Scan for the cell matching the given text and deliver its (x, y) coordinate at center. 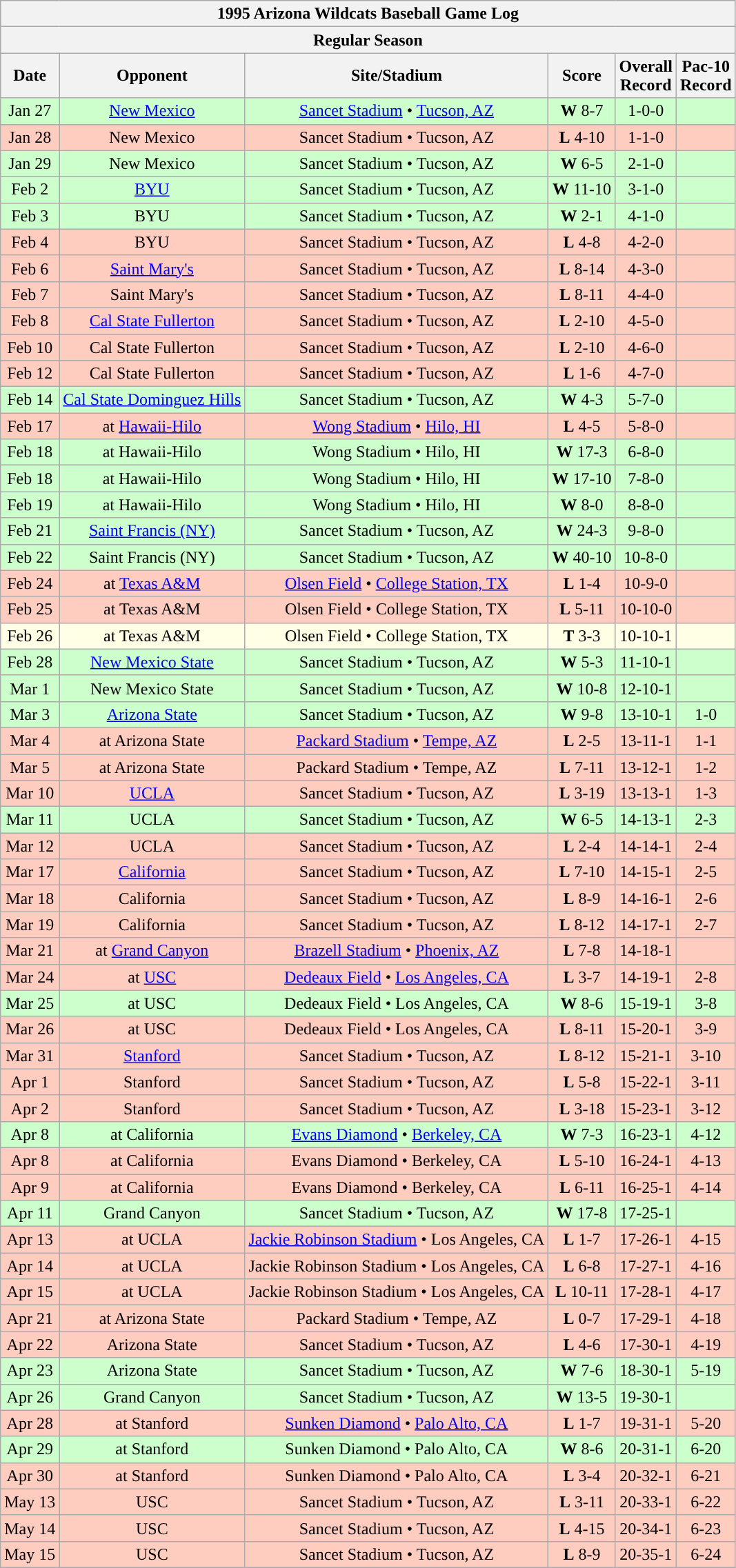
14-14-1 (646, 846)
Apr 15 (30, 1292)
19-30-1 (646, 1397)
L 3-11 (582, 1502)
Feb 19 (30, 505)
6-21 (706, 1476)
1-1 (706, 741)
OverallRecord (646, 76)
Feb 7 (30, 294)
20-32-1 (646, 1476)
14-19-1 (646, 977)
L 4-5 (582, 426)
Mar 21 (30, 951)
L 7-8 (582, 951)
3-11 (706, 1082)
Mar 4 (30, 741)
2-7 (706, 925)
Feb 3 (30, 216)
Jan 27 (30, 111)
May 14 (30, 1528)
10-8-0 (646, 557)
17-28-1 (646, 1292)
Apr 9 (30, 1187)
at Grand Canyon (152, 951)
Apr 23 (30, 1371)
L 4-8 (582, 242)
Feb 2 (30, 190)
4-18 (706, 1318)
14-18-1 (646, 951)
4-1-0 (646, 216)
Brazell Stadium • Phoenix, AZ (397, 951)
L 4-10 (582, 137)
W 11-10 (582, 190)
17-26-1 (646, 1240)
17-25-1 (646, 1214)
10-9-0 (646, 583)
W 5-3 (582, 662)
Mar 10 (30, 794)
Regular Season (368, 40)
Mar 12 (30, 846)
Feb 4 (30, 242)
16-24-1 (646, 1160)
W 17-3 (582, 452)
Mar 17 (30, 872)
14-16-1 (646, 898)
Feb 10 (30, 347)
Opponent (152, 76)
L 1-6 (582, 374)
1-2 (706, 767)
4-5-0 (646, 321)
Apr 26 (30, 1397)
L 4-15 (582, 1528)
L 0-7 (582, 1318)
Mar 26 (30, 1029)
Jan 28 (30, 137)
Feb 21 (30, 531)
L 4-6 (582, 1345)
5-8-0 (646, 426)
Feb 8 (30, 321)
Mar 1 (30, 688)
4-3-0 (646, 268)
W 17-8 (582, 1214)
Feb 24 (30, 583)
17-29-1 (646, 1318)
W 17-10 (582, 479)
15-20-1 (646, 1029)
4-7-0 (646, 374)
May 15 (30, 1554)
Mar 3 (30, 714)
14-17-1 (646, 925)
W 7-3 (582, 1134)
3-10 (706, 1056)
Date (30, 76)
W 9-8 (582, 714)
20-34-1 (646, 1528)
4-19 (706, 1345)
L 10-11 (582, 1292)
Apr 28 (30, 1423)
Apr 1 (30, 1082)
Feb 17 (30, 426)
14-13-1 (646, 820)
4-12 (706, 1134)
1-1-0 (646, 137)
Mar 19 (30, 925)
W 24-3 (582, 531)
Apr 11 (30, 1214)
11-10-1 (646, 662)
Feb 12 (30, 374)
2-6 (706, 898)
15-22-1 (646, 1082)
W 13-5 (582, 1397)
6-8-0 (646, 452)
Feb 6 (30, 268)
16-23-1 (646, 1134)
2-3 (706, 820)
17-27-1 (646, 1266)
Apr 30 (30, 1476)
7-8-0 (646, 479)
L 3-7 (582, 977)
3-8 (706, 1003)
18-30-1 (646, 1371)
1-3 (706, 794)
Pac-10Record (706, 76)
Feb 22 (30, 557)
L 2-4 (582, 846)
Apr 14 (30, 1266)
W 40-10 (582, 557)
L 7-10 (582, 872)
12-10-1 (646, 688)
W 10-8 (582, 688)
20-35-1 (646, 1554)
6-23 (706, 1528)
Mar 24 (30, 977)
10-10-1 (646, 636)
4-14 (706, 1187)
4-16 (706, 1266)
Apr 21 (30, 1318)
4-4-0 (646, 294)
1-0-0 (646, 111)
Site/Stadium (397, 76)
4-17 (706, 1292)
15-21-1 (646, 1056)
W 2-1 (582, 216)
6-20 (706, 1449)
3-1-0 (646, 190)
4-6-0 (646, 347)
Cal State Dominguez Hills (152, 400)
1995 Arizona Wildcats Baseball Game Log (368, 14)
5-19 (706, 1371)
8-8-0 (646, 505)
13-11-1 (646, 741)
13-10-1 (646, 714)
W 8-7 (582, 111)
L 6-11 (582, 1187)
4-13 (706, 1160)
16-25-1 (646, 1187)
W 4-3 (582, 400)
Mar 18 (30, 898)
L 5-11 (582, 610)
1-0 (706, 714)
20-31-1 (646, 1449)
4-15 (706, 1240)
5-20 (706, 1423)
Score (582, 76)
L 5-8 (582, 1082)
2-5 (706, 872)
Feb 26 (30, 636)
L 8-14 (582, 268)
17-30-1 (646, 1345)
Jan 29 (30, 163)
Feb 25 (30, 610)
Feb 28 (30, 662)
L 1-4 (582, 583)
2-8 (706, 977)
3-12 (706, 1108)
15-19-1 (646, 1003)
Apr 29 (30, 1449)
L 7-11 (582, 767)
10-10-0 (646, 610)
Mar 25 (30, 1003)
3-9 (706, 1029)
May 13 (30, 1502)
5-7-0 (646, 400)
Mar 11 (30, 820)
L 3-19 (582, 794)
L 2-5 (582, 741)
Feb 14 (30, 400)
2-1-0 (646, 163)
9-8-0 (646, 531)
Apr 22 (30, 1345)
Apr 2 (30, 1108)
L 6-8 (582, 1266)
2-4 (706, 846)
L 5-10 (582, 1160)
T 3-3 (582, 636)
L 3-4 (582, 1476)
14-15-1 (646, 872)
13-13-1 (646, 794)
13-12-1 (646, 767)
20-33-1 (646, 1502)
W 7-6 (582, 1371)
4-2-0 (646, 242)
L 3-18 (582, 1108)
W 8-0 (582, 505)
19-31-1 (646, 1423)
Mar 31 (30, 1056)
Apr 13 (30, 1240)
Mar 5 (30, 767)
6-22 (706, 1502)
15-23-1 (646, 1108)
6-24 (706, 1554)
